Capture the cell that displays the provided text and extract its (x, y) central coordinate. 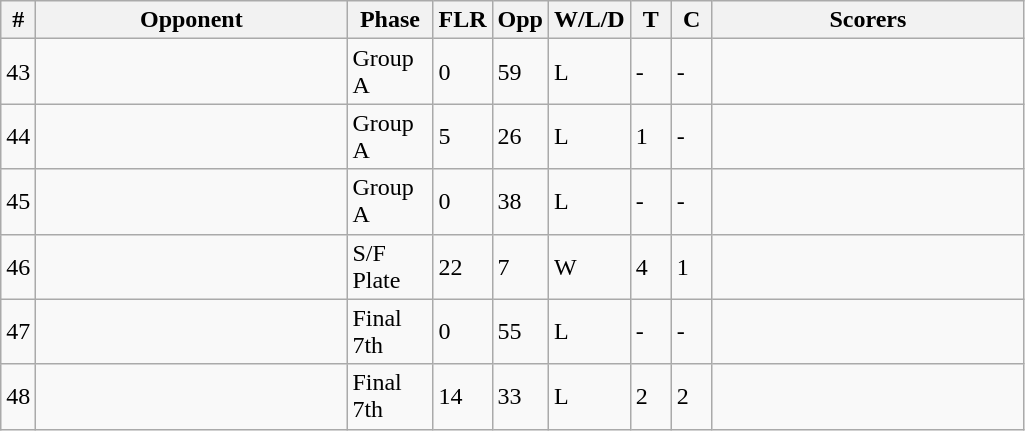
26 (520, 136)
Phase (390, 20)
43 (18, 72)
38 (520, 202)
48 (18, 396)
C (692, 20)
46 (18, 266)
33 (520, 396)
22 (462, 266)
59 (520, 72)
4 (650, 266)
45 (18, 202)
5 (462, 136)
# (18, 20)
S/F Plate (390, 266)
W/L/D (589, 20)
7 (520, 266)
14 (462, 396)
44 (18, 136)
47 (18, 332)
W (589, 266)
T (650, 20)
FLR (462, 20)
55 (520, 332)
Opp (520, 20)
Scorers (868, 20)
Opponent (192, 20)
